Extract the (x, y) coordinate from the center of the cell holding the provided text.  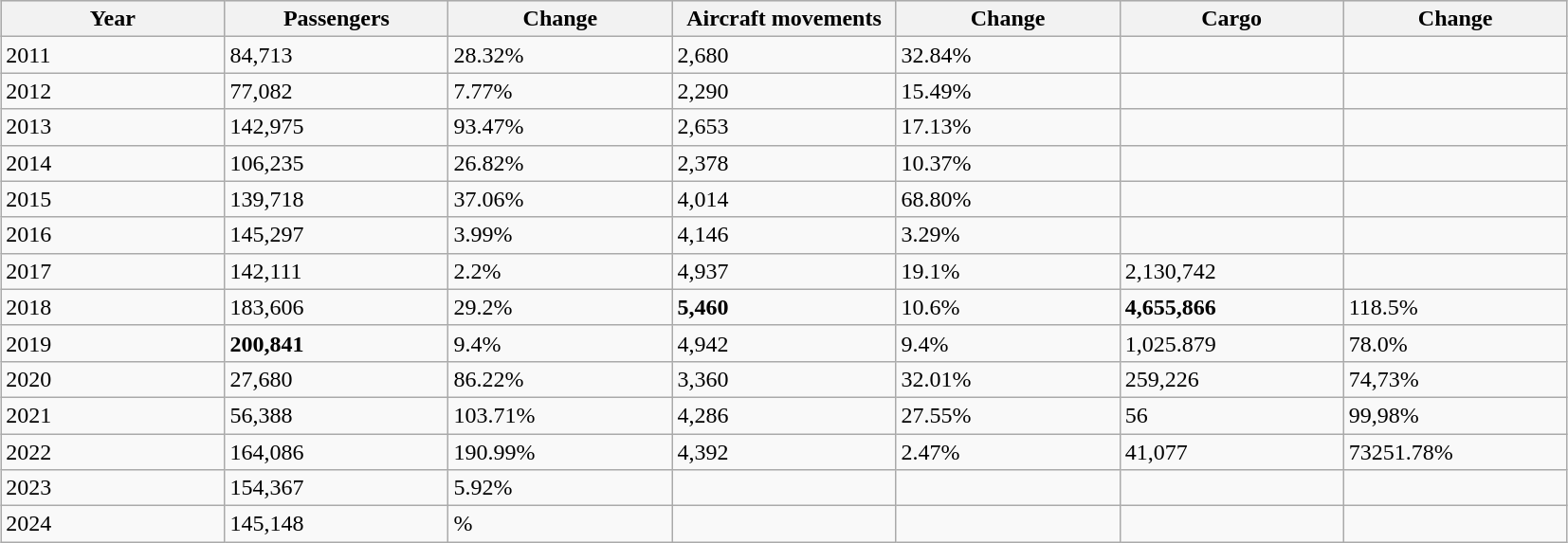
3,360 (784, 379)
84,713 (337, 55)
2022 (113, 452)
4,286 (784, 415)
139,718 (337, 199)
86.22% (560, 379)
183,606 (337, 307)
145,297 (337, 235)
17.13% (1008, 127)
2,653 (784, 127)
4,392 (784, 452)
2.2% (560, 271)
74,73% (1455, 379)
2023 (113, 488)
118.5% (1455, 307)
Cargo (1231, 19)
27.55% (1008, 415)
2019 (113, 343)
2,378 (784, 163)
2020 (113, 379)
68.80% (1008, 199)
2.47% (1008, 452)
78.0% (1455, 343)
% (560, 524)
2014 (113, 163)
99,98% (1455, 415)
2,680 (784, 55)
10.37% (1008, 163)
2013 (113, 127)
5,460 (784, 307)
154,367 (337, 488)
10.6% (1008, 307)
73251.78% (1455, 452)
164,086 (337, 452)
19.1% (1008, 271)
4,146 (784, 235)
15.49% (1008, 91)
200,841 (337, 343)
2021 (113, 415)
32.84% (1008, 55)
2011 (113, 55)
2017 (113, 271)
Aircraft movements (784, 19)
56,388 (337, 415)
3.99% (560, 235)
28.32% (560, 55)
37.06% (560, 199)
106,235 (337, 163)
77,082 (337, 91)
5.92% (560, 488)
3.29% (1008, 235)
2,290 (784, 91)
29.2% (560, 307)
41,077 (1231, 452)
Year (113, 19)
2016 (113, 235)
103.71% (560, 415)
Passengers (337, 19)
2024 (113, 524)
4,014 (784, 199)
190.99% (560, 452)
145,148 (337, 524)
2018 (113, 307)
142,975 (337, 127)
7.77% (560, 91)
27,680 (337, 379)
2,130,742 (1231, 271)
2012 (113, 91)
2015 (113, 199)
93.47% (560, 127)
4,937 (784, 271)
142,111 (337, 271)
259,226 (1231, 379)
1,025.879 (1231, 343)
32.01% (1008, 379)
56 (1231, 415)
26.82% (560, 163)
4,655,866 (1231, 307)
4,942 (784, 343)
